Find where the given text appears and provide that cell's center as (x, y) coordinate. 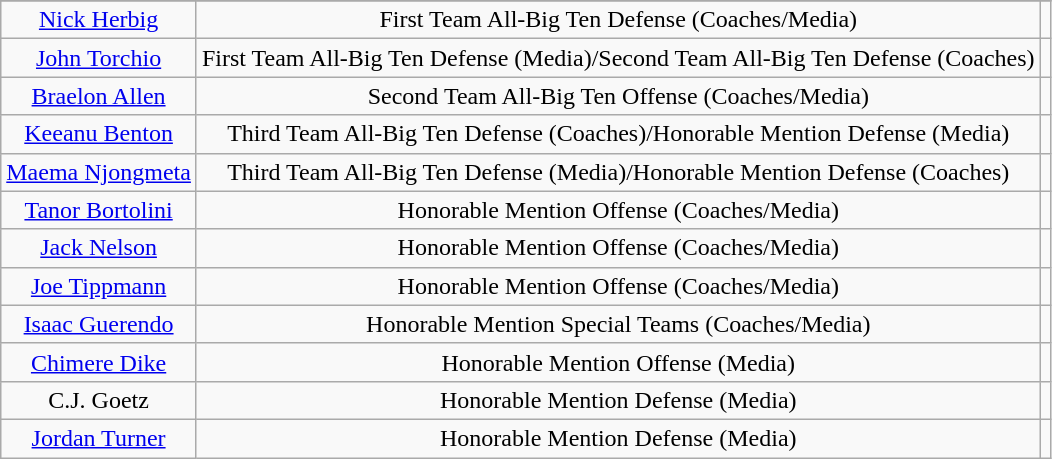
John Torchio (99, 58)
Tanor Bortolini (99, 210)
Third Team All-Big Ten Defense (Media)/Honorable Mention Defense (Coaches) (618, 172)
Third Team All-Big Ten Defense (Coaches)/Honorable Mention Defense (Media) (618, 134)
Honorable Mention Special Teams (Coaches/Media) (618, 324)
Jack Nelson (99, 248)
Joe Tippmann (99, 286)
Isaac Guerendo (99, 324)
C.J. Goetz (99, 400)
First Team All-Big Ten Defense (Coaches/Media) (618, 20)
Second Team All-Big Ten Offense (Coaches/Media) (618, 96)
Honorable Mention Offense (Media) (618, 362)
Keeanu Benton (99, 134)
Maema Njongmeta (99, 172)
Jordan Turner (99, 438)
First Team All-Big Ten Defense (Media)/Second Team All-Big Ten Defense (Coaches) (618, 58)
Braelon Allen (99, 96)
Chimere Dike (99, 362)
Nick Herbig (99, 20)
